Search for the cell housing the specified text and yield its (x, y) center coordinate. 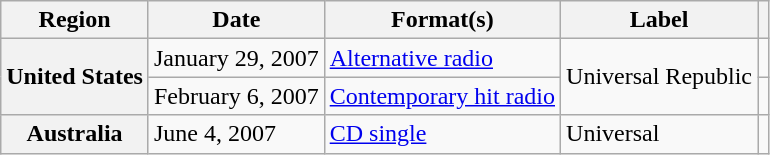
Australia (75, 134)
Date (236, 20)
Region (75, 20)
Alternative radio (442, 58)
Contemporary hit radio (442, 96)
Universal Republic (660, 77)
June 4, 2007 (236, 134)
January 29, 2007 (236, 58)
United States (75, 77)
Format(s) (442, 20)
Universal (660, 134)
Label (660, 20)
CD single (442, 134)
February 6, 2007 (236, 96)
